Capture the cell that displays the provided text and extract its [x, y] central coordinate. 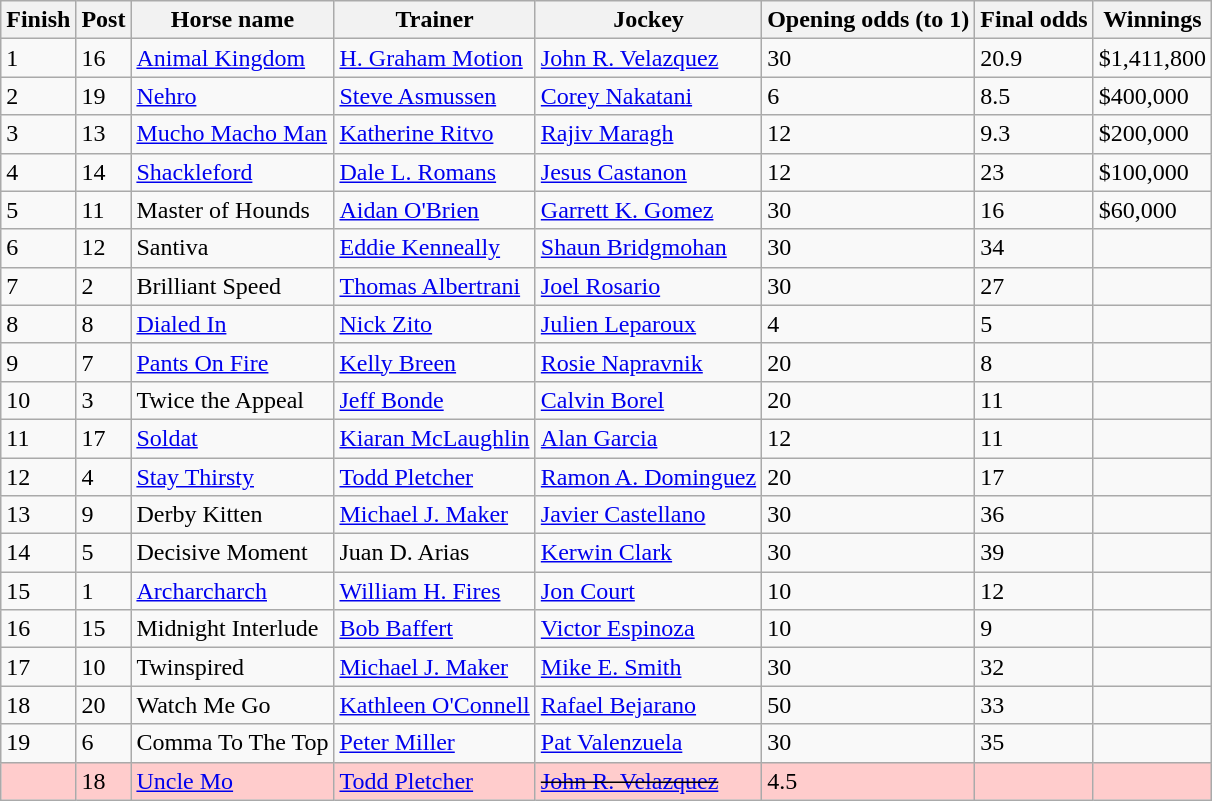
Rosie Napravnik [648, 362]
Brilliant Speed [232, 286]
Eddie Kenneally [434, 248]
Peter Miller [434, 743]
Animal Kingdom [232, 58]
Santiva [232, 248]
Twinspired [232, 667]
Derby Kitten [232, 515]
34 [1034, 248]
Winnings [1152, 20]
Archarcharch [232, 591]
Rafael Bejarano [648, 705]
Soldat [232, 438]
4.5 [868, 781]
Dialed In [232, 324]
32 [1034, 667]
Bob Baffert [434, 629]
Mucho Macho Man [232, 134]
$60,000 [1152, 210]
Shaun Bridgmohan [648, 248]
8.5 [1034, 96]
33 [1034, 705]
$400,000 [1152, 96]
Decisive Moment [232, 553]
Katherine Ritvo [434, 134]
50 [868, 705]
H. Graham Motion [434, 58]
Finish [38, 20]
Kerwin Clark [648, 553]
Nehro [232, 96]
Post [104, 20]
Nick Zito [434, 324]
20.9 [1034, 58]
Kathleen O'Connell [434, 705]
Final odds [1034, 20]
Aidan O'Brien [434, 210]
Jon Court [648, 591]
27 [1034, 286]
Calvin Borel [648, 400]
Joel Rosario [648, 286]
Victor Espinoza [648, 629]
Mike E. Smith [648, 667]
Jockey [648, 20]
Midnight Interlude [232, 629]
9.3 [1034, 134]
39 [1034, 553]
Horse name [232, 20]
Watch Me Go [232, 705]
$1,411,800 [1152, 58]
Jesus Castanon [648, 172]
36 [1034, 515]
Comma To The Top [232, 743]
Javier Castellano [648, 515]
Rajiv Maragh [648, 134]
Trainer [434, 20]
Garrett K. Gomez [648, 210]
Alan Garcia [648, 438]
Ramon A. Dominguez [648, 477]
Twice the Appeal [232, 400]
Kelly Breen [434, 362]
Shackleford [232, 172]
Jeff Bonde [434, 400]
Kiaran McLaughlin [434, 438]
Uncle Mo [232, 781]
35 [1034, 743]
Julien Leparoux [648, 324]
Stay Thirsty [232, 477]
$100,000 [1152, 172]
Dale L. Romans [434, 172]
William H. Fires [434, 591]
Pants On Fire [232, 362]
Opening odds (to 1) [868, 20]
Master of Hounds [232, 210]
23 [1034, 172]
Thomas Albertrani [434, 286]
Juan D. Arias [434, 553]
Steve Asmussen [434, 96]
Pat Valenzuela [648, 743]
$200,000 [1152, 134]
Corey Nakatani [648, 96]
